Provide the (x, y) coordinate of the cell's center where the given text is located.  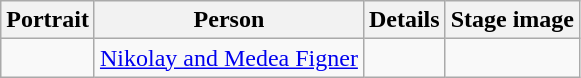
Person (228, 20)
Portrait (48, 20)
Nikolay and Medea Figner (228, 58)
Stage image (512, 20)
Details (404, 20)
